Capture the cell that displays the provided text and extract its [x, y] central coordinate. 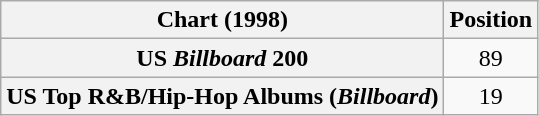
19 [491, 96]
US Billboard 200 [222, 58]
89 [491, 58]
Position [491, 20]
Chart (1998) [222, 20]
US Top R&B/Hip-Hop Albums (Billboard) [222, 96]
